Output the (x, y) coordinate of the center of the cell containing the given text.  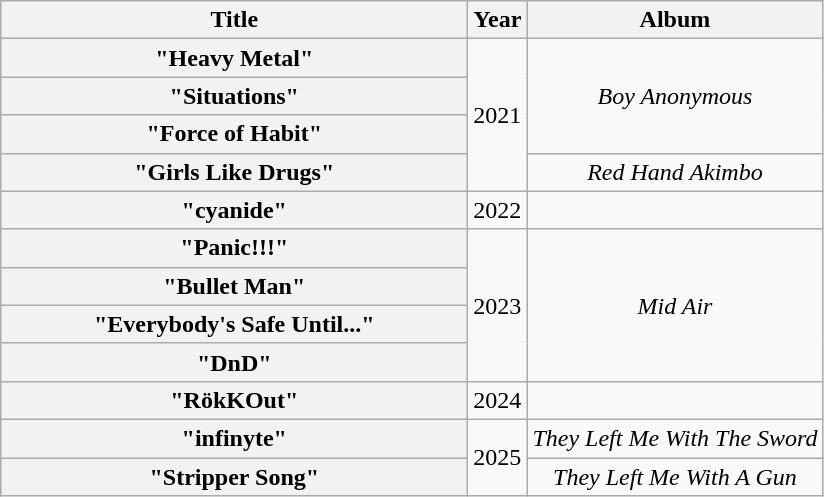
2023 (498, 305)
"DnD" (234, 362)
"RökKOut" (234, 400)
"Bullet Man" (234, 286)
2022 (498, 210)
Red Hand Akimbo (675, 172)
"Situations" (234, 96)
Boy Anonymous (675, 96)
"Panic!!!" (234, 248)
Mid Air (675, 305)
2021 (498, 115)
2024 (498, 400)
"Stripper Song" (234, 477)
"Force of Habit" (234, 134)
Album (675, 20)
2025 (498, 457)
"Everybody's Safe Until..." (234, 324)
"Girls Like Drugs" (234, 172)
Title (234, 20)
"Heavy Metal" (234, 58)
They Left Me With The Sword (675, 438)
Year (498, 20)
They Left Me With A Gun (675, 477)
"cyanide" (234, 210)
"infinyte" (234, 438)
